Provide the [X, Y] coordinate of the cell's center where the given text is located.  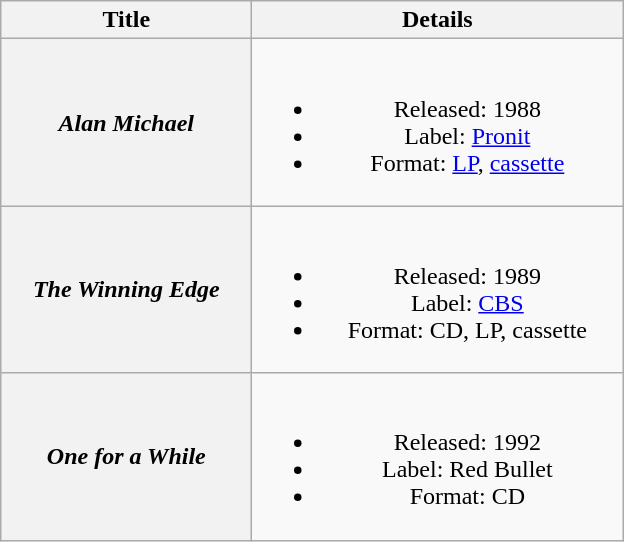
Details [438, 20]
Released: 1989Label: CBSFormat: CD, LP, cassette [438, 290]
Released: 1988Label: PronitFormat: LP, cassette [438, 122]
Title [126, 20]
Released: 1992Label: Red BulletFormat: CD [438, 456]
The Winning Edge [126, 290]
One for a While [126, 456]
Alan Michael [126, 122]
